Output the [X, Y] coordinate of the center of the cell containing the given text.  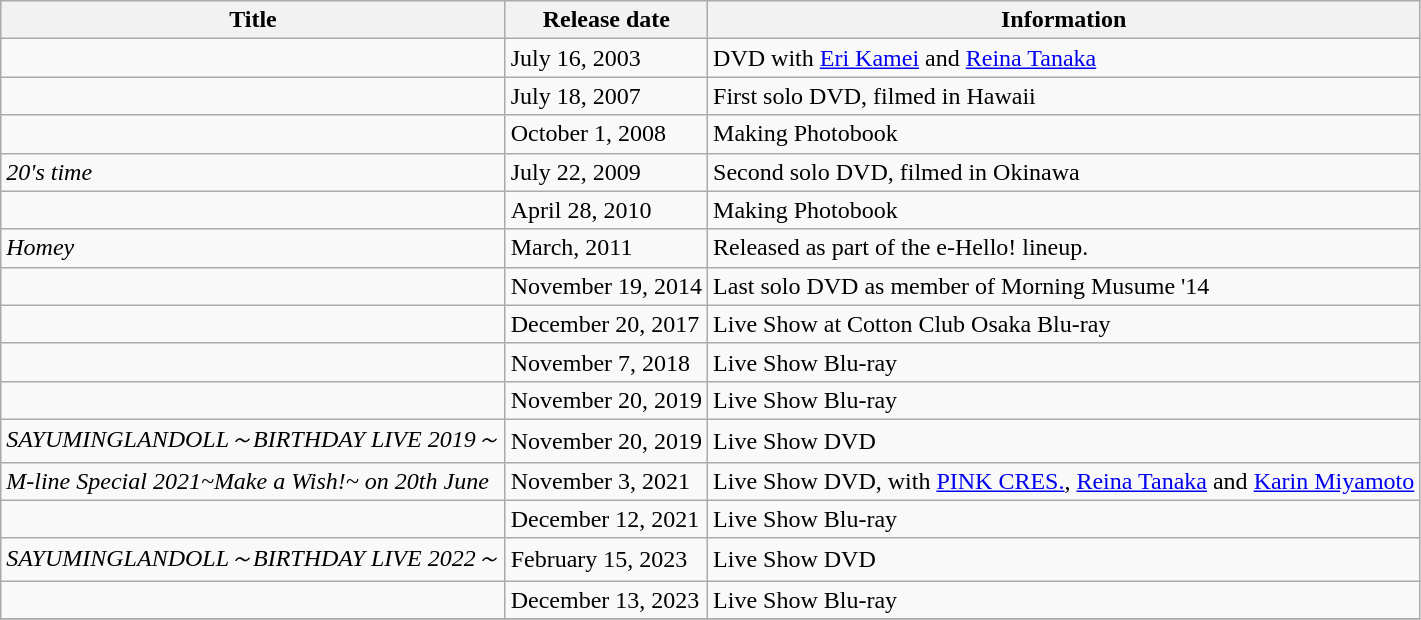
November 3, 2021 [606, 481]
First solo DVD, filmed in Hawaii [1064, 96]
Second solo DVD, filmed in Okinawa [1064, 172]
July 16, 2003 [606, 58]
Information [1064, 20]
October 1, 2008 [606, 134]
Last solo DVD as member of Morning Musume '14 [1064, 286]
December 13, 2023 [606, 600]
December 12, 2021 [606, 519]
DVD with Eri Kamei and Reina Tanaka [1064, 58]
March, 2011 [606, 248]
February 15, 2023 [606, 560]
Homey [253, 248]
November 7, 2018 [606, 362]
December 20, 2017 [606, 324]
20's time [253, 172]
November 19, 2014 [606, 286]
July 18, 2007 [606, 96]
Title [253, 20]
July 22, 2009 [606, 172]
M-line Special 2021~Make a Wish!~ on 20th June [253, 481]
Live Show at Cotton Club Osaka Blu-ray [1064, 324]
Release date [606, 20]
Released as part of the e-Hello! lineup. [1064, 248]
SAYUMINGLANDOLL～BIRTHDAY LIVE 2022～ [253, 560]
SAYUMINGLANDOLL～BIRTHDAY LIVE 2019～ [253, 440]
April 28, 2010 [606, 210]
Live Show DVD, with PINK CRES., Reina Tanaka and Karin Miyamoto [1064, 481]
